Return the [x, y] coordinate for the center point of the cell that contains the specified text.  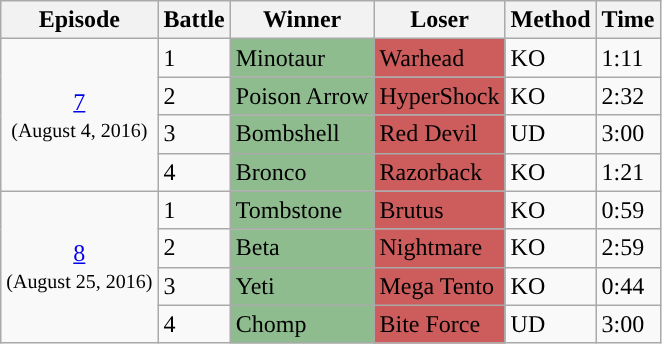
Yeti [302, 286]
Time [628, 20]
HyperShock [440, 96]
8(August 25, 2016) [80, 267]
2:59 [628, 248]
Minotaur [302, 58]
0:44 [628, 286]
Red Devil [440, 134]
Chomp [302, 324]
Mega Tento [440, 286]
Nightmare [440, 248]
Episode [80, 20]
2:32 [628, 96]
Brutus [440, 210]
Beta [302, 248]
Warhead [440, 58]
1:21 [628, 172]
Loser [440, 20]
Tombstone [302, 210]
0:59 [628, 210]
1:11 [628, 58]
Bombshell [302, 134]
7(August 4, 2016) [80, 115]
Battle [194, 20]
Razorback [440, 172]
Bronco [302, 172]
Poison Arrow [302, 96]
Method [550, 20]
Winner [302, 20]
Bite Force [440, 324]
